Locate the cell with the specified text and output its (X, Y) center coordinate. 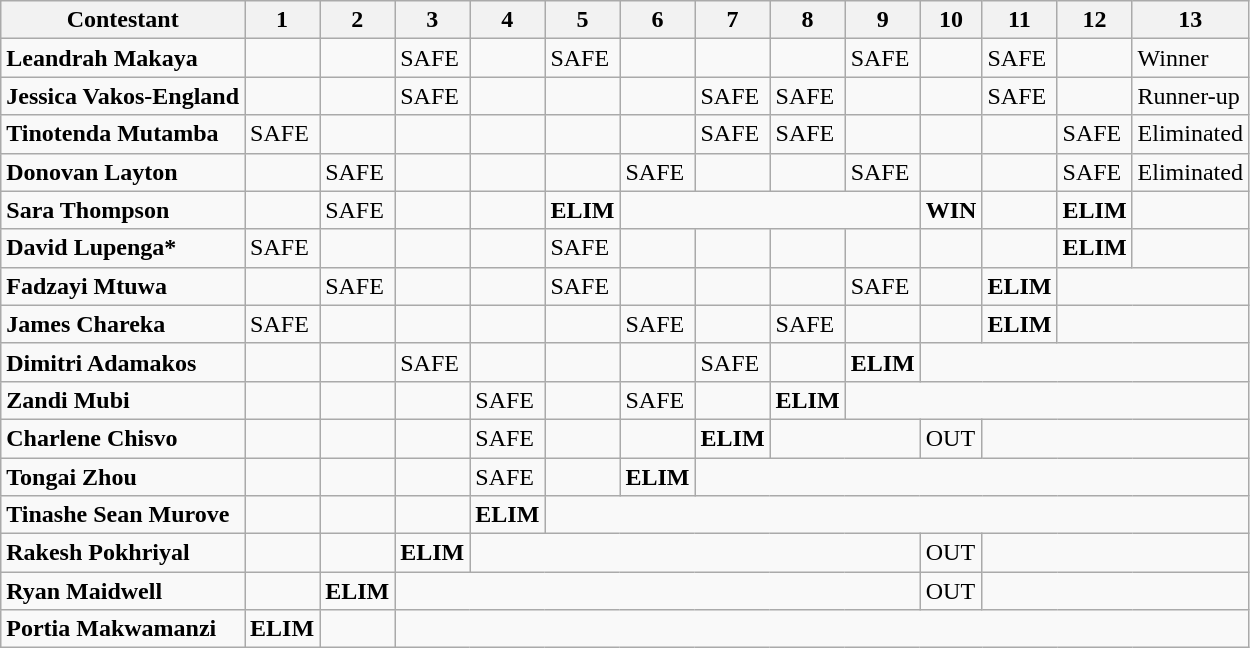
2 (358, 20)
Contestant (123, 20)
Leandrah Makaya (123, 58)
Tinashe Sean Murove (123, 515)
Charlene Chisvo (123, 438)
Rakesh Pokhriyal (123, 553)
Portia Makwamanzi (123, 629)
Ryan Maidwell (123, 591)
Runner-up (1190, 96)
James Chareka (123, 324)
Zandi Mubi (123, 400)
Dimitri Adamakos (123, 362)
Winner (1190, 58)
1 (282, 20)
13 (1190, 20)
Tinotenda Mutamba (123, 134)
8 (808, 20)
WIN (951, 210)
Donovan Layton (123, 172)
11 (1020, 20)
3 (432, 20)
9 (882, 20)
12 (1094, 20)
Tongai Zhou (123, 477)
Jessica Vakos-England (123, 96)
4 (508, 20)
6 (658, 20)
Sara Thompson (123, 210)
7 (732, 20)
David Lupenga* (123, 248)
Fadzayi Mtuwa (123, 286)
5 (582, 20)
10 (951, 20)
